Pinpoint the cell where the given text exists, returning its [x, y] midpoint coordinate. 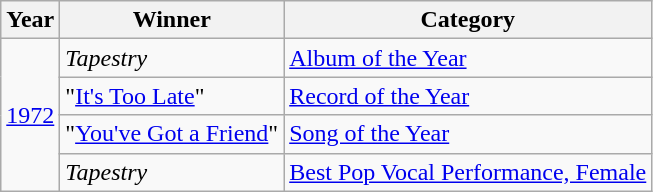
Record of the Year [468, 96]
"You've Got a Friend" [172, 134]
Category [468, 20]
Album of the Year [468, 58]
Winner [172, 20]
1972 [30, 115]
Best Pop Vocal Performance, Female [468, 172]
Year [30, 20]
"It's Too Late" [172, 96]
Song of the Year [468, 134]
